Capture the cell that displays the provided text and extract its (x, y) central coordinate. 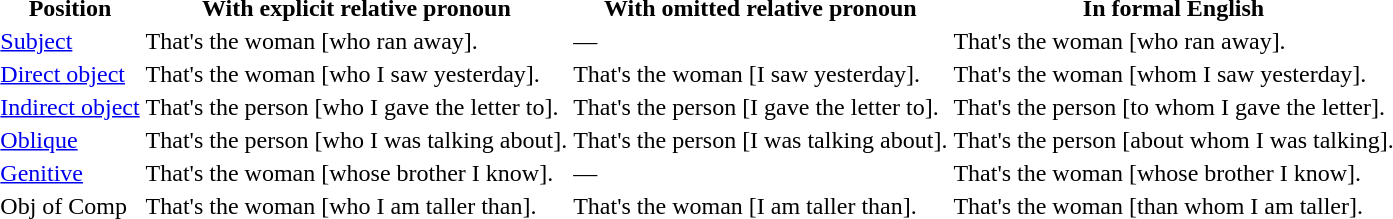
That's the woman [whose brother I know]. (356, 173)
That's the person [I gave the letter to]. (760, 107)
That's the person [I was talking about]. (760, 140)
That's the person [who I was talking about]. (356, 140)
That's the woman [I saw yesterday]. (760, 74)
That's the woman [who ran away]. (356, 41)
That's the woman [who I saw yesterday]. (356, 74)
That's the person [who I gave the letter to]. (356, 107)
